Capture the cell that displays the provided text and extract its [x, y] central coordinate. 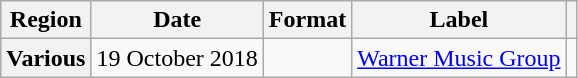
Format [307, 20]
Region [46, 20]
Various [46, 58]
Date [177, 20]
Label [459, 20]
19 October 2018 [177, 58]
Warner Music Group [459, 58]
